Search for the cell housing the specified text and yield its (X, Y) center coordinate. 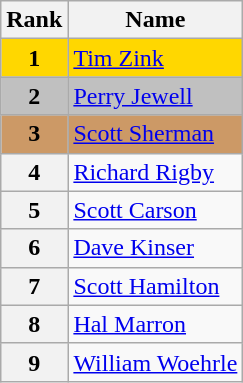
Scott Carson (156, 210)
4 (34, 172)
1 (34, 58)
Name (156, 20)
Dave Kinser (156, 248)
8 (34, 324)
William Woehrle (156, 362)
5 (34, 210)
Scott Hamilton (156, 286)
2 (34, 96)
Rank (34, 20)
Hal Marron (156, 324)
Richard Rigby (156, 172)
9 (34, 362)
Scott Sherman (156, 134)
7 (34, 286)
Perry Jewell (156, 96)
Tim Zink (156, 58)
3 (34, 134)
6 (34, 248)
